Detect which cell encompasses the target text, then output its (X, Y) center coordinate. 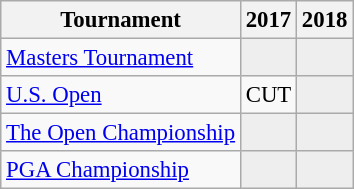
2017 (268, 20)
2018 (325, 20)
U.S. Open (121, 95)
PGA Championship (121, 170)
The Open Championship (121, 133)
CUT (268, 95)
Masters Tournament (121, 58)
Tournament (121, 20)
